Search for the cell housing the specified text and yield its [X, Y] center coordinate. 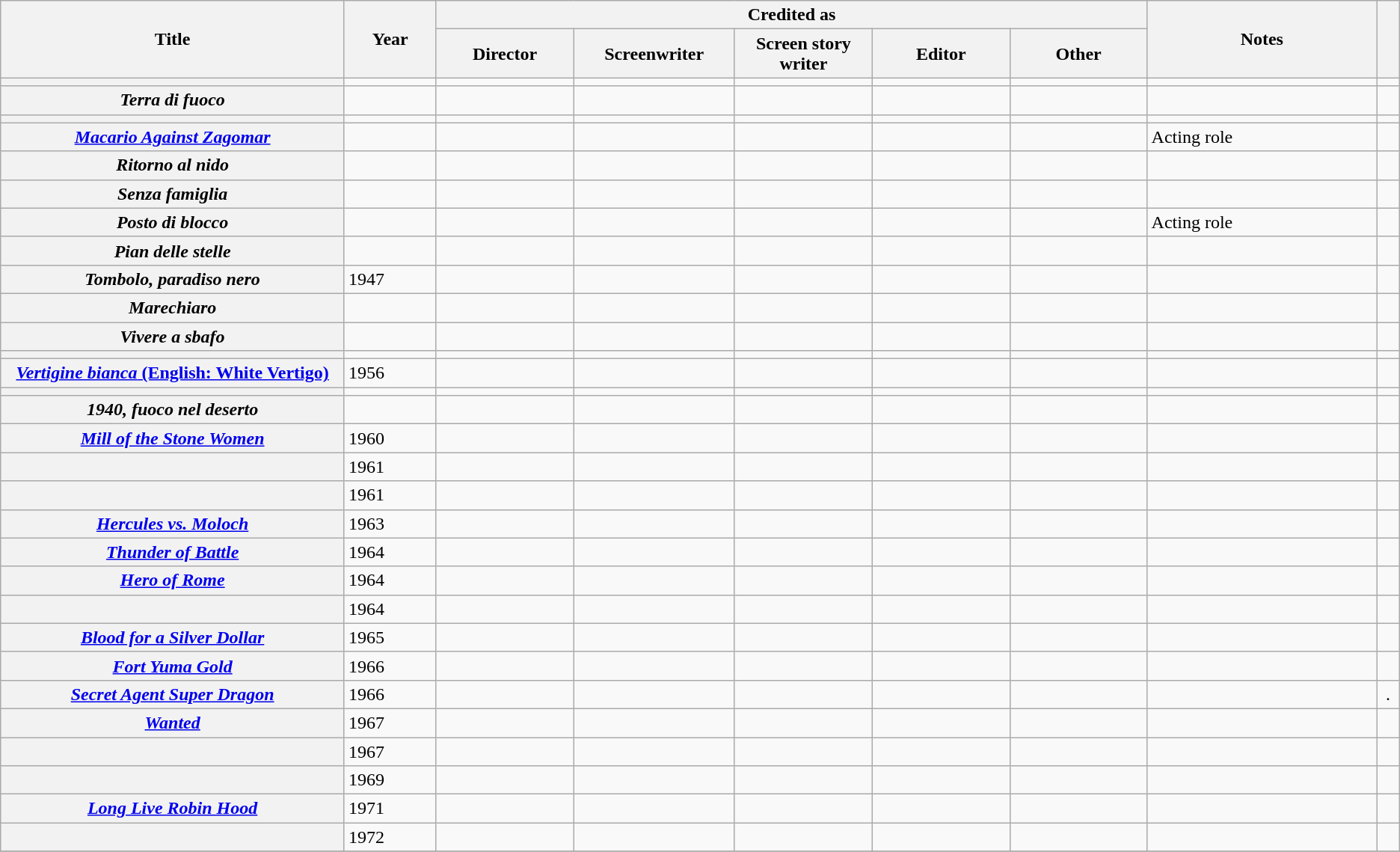
Macario Against Zagomar [173, 137]
Title [173, 39]
Posto di blocco [173, 222]
Long Live Robin Hood [173, 809]
1940, fuoco nel deserto [173, 410]
Notes [1262, 39]
Ritorno al nido [173, 165]
Director [505, 54]
Terra di fuoco [173, 100]
. [1388, 694]
Hero of Rome [173, 580]
Marechiaro [173, 307]
Wanted [173, 723]
Thunder of Battle [173, 552]
Screen story writer [803, 54]
Blood for a Silver Dollar [173, 637]
1947 [390, 279]
Mill of the Stone Women [173, 438]
Credited as [791, 15]
Pian delle stelle [173, 251]
Tombolo, paradiso nero [173, 279]
Year [390, 39]
Fort Yuma Gold [173, 666]
1960 [390, 438]
Vivere a sbafo [173, 336]
1969 [390, 780]
Senza famiglia [173, 194]
1971 [390, 809]
Vertigine bianca (English: White Vertigo) [173, 373]
1965 [390, 637]
Other [1078, 54]
1963 [390, 524]
Editor [941, 54]
1956 [390, 373]
Secret Agent Super Dragon [173, 694]
1972 [390, 837]
Screenwriter [654, 54]
Hercules vs. Moloch [173, 524]
